Output the (X, Y) coordinate of the center of the cell containing the given text.  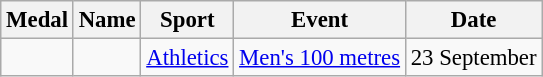
23 September (473, 58)
Name (107, 20)
Men's 100 metres (320, 58)
Medal (38, 20)
Athletics (188, 58)
Event (320, 20)
Date (473, 20)
Sport (188, 20)
